Identify which cell holds the provided text, then report its (X, Y) central coordinate. 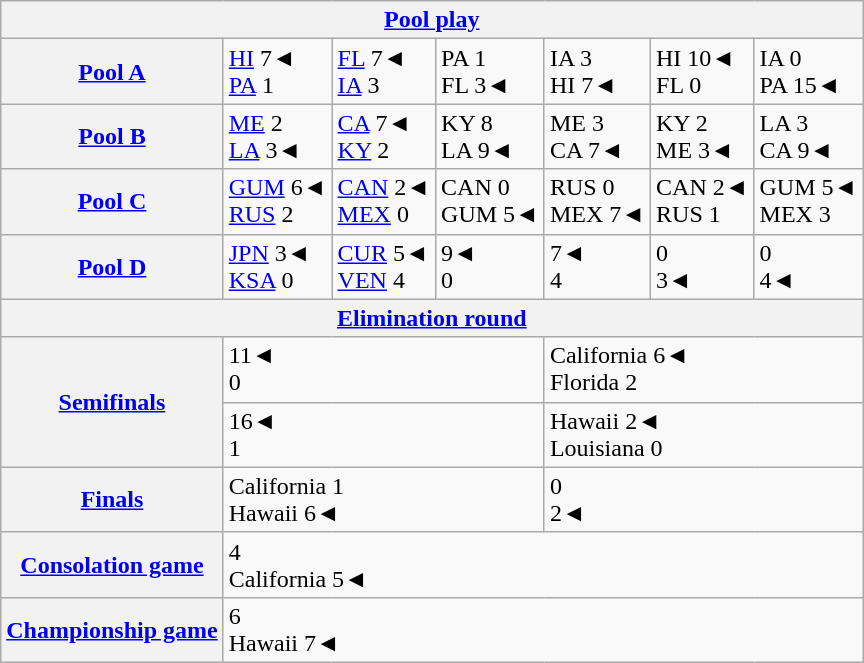
LA 3 CA 9◄ (808, 136)
CA 7◄ KY 2 (384, 136)
CAN 0 GUM 5◄ (490, 202)
0 3◄ (703, 266)
7◄ 4 (597, 266)
California 6◄ Florida 2 (703, 370)
Pool A (112, 72)
GUM 5◄ MEX 3 (808, 202)
0 4◄ (808, 266)
ME 3 CA 7◄ (597, 136)
CAN 2◄ RUS 1 (703, 202)
Pool B (112, 136)
RUS 0 MEX 7◄ (597, 202)
9◄ 0 (490, 266)
California 1 Hawaii 6◄ (384, 500)
0 2◄ (703, 500)
Finals (112, 500)
11◄ 0 (384, 370)
Semifinals (112, 402)
KY 8 LA 9◄ (490, 136)
CUR 5◄ VEN 4 (384, 266)
Pool play (432, 20)
JPN 3◄ KSA 0 (278, 266)
6 Hawaii 7◄ (543, 630)
GUM 6◄ RUS 2 (278, 202)
16◄ 1 (384, 434)
Hawaii 2◄ Louisiana 0 (703, 434)
FL 7◄ IA 3 (384, 72)
Consolation game (112, 564)
4 California 5◄ (543, 564)
ME 2 LA 3◄ (278, 136)
HI 10◄ FL 0 (703, 72)
Pool D (112, 266)
Championship game (112, 630)
Pool C (112, 202)
PA 1 FL 3◄ (490, 72)
Elimination round (432, 318)
IA 3 HI 7◄ (597, 72)
CAN 2◄ MEX 0 (384, 202)
HI 7◄ PA 1 (278, 72)
KY 2 ME 3◄ (703, 136)
IA 0 PA 15◄ (808, 72)
